Locate the cell with the specified text and output its (X, Y) center coordinate. 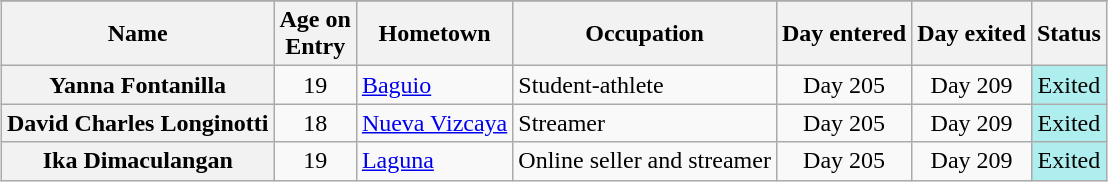
18 (315, 123)
Status (1068, 34)
Yanna Fontanilla (138, 85)
Laguna (434, 161)
David Charles Longinotti (138, 123)
Online seller and streamer (645, 161)
Name (138, 34)
Day exited (972, 34)
Age onEntry (315, 34)
Baguio (434, 85)
Streamer (645, 123)
Student-athlete (645, 85)
Occupation (645, 34)
Nueva Vizcaya (434, 123)
Ika Dimaculangan (138, 161)
Day entered (844, 34)
Hometown (434, 34)
